Identify which cell holds the provided text, then report its (X, Y) central coordinate. 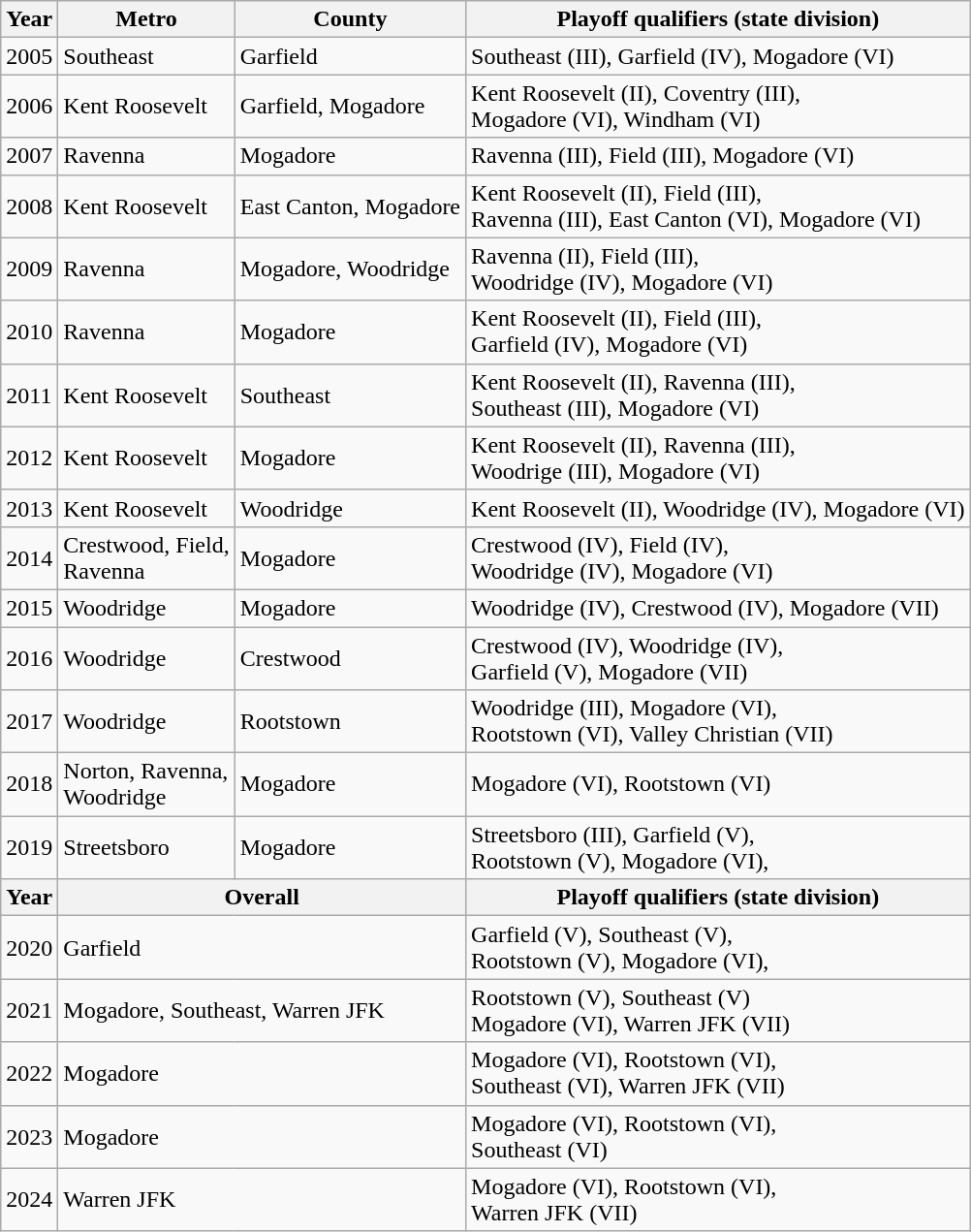
Mogadore (VI), Rootstown (VI), Southeast (VI) (719, 1136)
Warren JFK (262, 1200)
2016 (29, 657)
Kent Roosevelt (II), Ravenna (III),Woodrige (III), Mogadore (VI) (719, 458)
2012 (29, 458)
Mogadore (VI), Rootstown (VI), Southeast (VI), Warren JFK (VII) (719, 1074)
Woodridge (III), Mogadore (VI), Rootstown (VI), Valley Christian (VII) (719, 721)
Mogadore, Woodridge (350, 269)
2005 (29, 56)
Woodridge (IV), Crestwood (IV), Mogadore (VII) (719, 608)
Streetsboro (146, 847)
Kent Roosevelt (II), Field (III), Ravenna (III), East Canton (VI), Mogadore (VI) (719, 205)
2008 (29, 205)
Crestwood (350, 657)
2014 (29, 558)
2024 (29, 1200)
2009 (29, 269)
2022 (29, 1074)
Rootstown (350, 721)
Ravenna (III), Field (III), Mogadore (VI) (719, 156)
Garfield (V), Southeast (V), Rootstown (V), Mogadore (VI), (719, 948)
Crestwood (IV), Field (IV), Woodridge (IV), Mogadore (VI) (719, 558)
Kent Roosevelt (II), Field (III),Garfield (IV), Mogadore (VI) (719, 332)
2007 (29, 156)
2013 (29, 508)
Crestwood, Field, Ravenna (146, 558)
2011 (29, 395)
2019 (29, 847)
Mogadore, Southeast, Warren JFK (262, 1010)
County (350, 19)
East Canton, Mogadore (350, 205)
2023 (29, 1136)
Metro (146, 19)
2021 (29, 1010)
Norton, Ravenna, Woodridge (146, 785)
Crestwood (IV), Woodridge (IV), Garfield (V), Mogadore (VII) (719, 657)
2006 (29, 107)
Kent Roosevelt (II), Coventry (III),Mogadore (VI), Windham (VI) (719, 107)
Streetsboro (III), Garfield (V), Rootstown (V), Mogadore (VI), (719, 847)
2017 (29, 721)
Kent Roosevelt (II), Ravenna (III),Southeast (III), Mogadore (VI) (719, 395)
2020 (29, 948)
Ravenna (II), Field (III),Woodridge (IV), Mogadore (VI) (719, 269)
Overall (262, 898)
Garfield, Mogadore (350, 107)
Mogadore (VI), Rootstown (VI), Warren JFK (VII) (719, 1200)
Mogadore (VI), Rootstown (VI) (719, 785)
2018 (29, 785)
2010 (29, 332)
Southeast (III), Garfield (IV), Mogadore (VI) (719, 56)
Kent Roosevelt (II), Woodridge (IV), Mogadore (VI) (719, 508)
2015 (29, 608)
Rootstown (V), Southeast (V) Mogadore (VI), Warren JFK (VII) (719, 1010)
